Return the (X, Y) coordinate for the center point of the cell that contains the specified text.  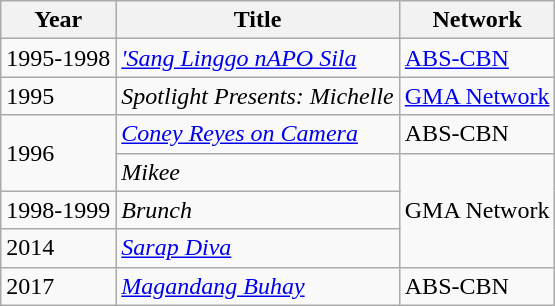
Coney Reyes on Camera (258, 134)
Mikee (258, 172)
2014 (58, 248)
Network (477, 20)
Title (258, 20)
Year (58, 20)
1995 (58, 96)
2017 (58, 286)
Spotlight Presents: Michelle (258, 96)
1995-1998 (58, 58)
Sarap Diva (258, 248)
1998-1999 (58, 210)
'Sang Linggo nAPO Sila (258, 58)
Brunch (258, 210)
1996 (58, 153)
Magandang Buhay (258, 286)
